Locate the cell with the specified text and output its (x, y) center coordinate. 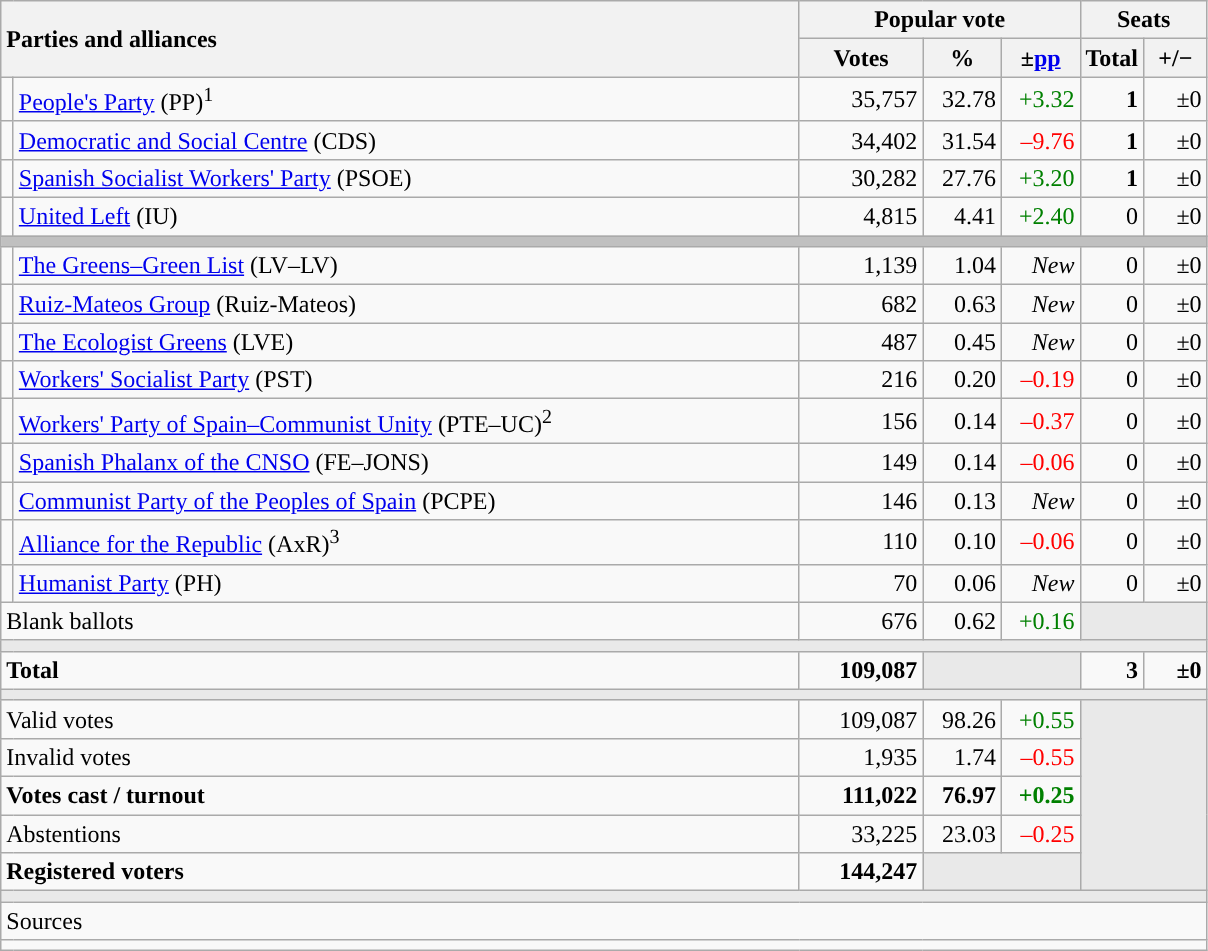
98.26 (962, 719)
+3.20 (1040, 178)
Communist Party of the Peoples of Spain (PCPE) (406, 501)
Humanist Party (PH) (406, 583)
Sources (604, 921)
–9.76 (1040, 140)
–0.55 (1040, 758)
±pp (1040, 58)
23.03 (962, 834)
–0.37 (1040, 422)
33,225 (861, 834)
27.76 (962, 178)
676 (861, 621)
76.97 (962, 796)
+0.16 (1040, 621)
Votes (861, 58)
Registered voters (400, 872)
682 (861, 304)
Spanish Socialist Workers' Party (PSOE) (406, 178)
0.62 (962, 621)
% (962, 58)
4,815 (861, 217)
Workers' Socialist Party (PST) (406, 380)
30,282 (861, 178)
144,247 (861, 872)
0.06 (962, 583)
3 (1112, 670)
34,402 (861, 140)
0.20 (962, 380)
The Ecologist Greens (LVE) (406, 342)
Abstentions (400, 834)
31.54 (962, 140)
Ruiz-Mateos Group (Ruiz-Mateos) (406, 304)
The Greens–Green List (LV–LV) (406, 266)
Votes cast / turnout (400, 796)
Invalid votes (400, 758)
70 (861, 583)
People's Party (PP)1 (406, 100)
146 (861, 501)
111,022 (861, 796)
0.63 (962, 304)
0.45 (962, 342)
Popular vote (940, 20)
+/− (1176, 58)
110 (861, 542)
149 (861, 462)
Blank ballots (400, 621)
Alliance for the Republic (AxR)3 (406, 542)
0.10 (962, 542)
216 (861, 380)
Democratic and Social Centre (CDS) (406, 140)
United Left (IU) (406, 217)
+0.25 (1040, 796)
35,757 (861, 100)
487 (861, 342)
1,139 (861, 266)
1,935 (861, 758)
Parties and alliances (400, 39)
0.13 (962, 501)
–0.19 (1040, 380)
Spanish Phalanx of the CNSO (FE–JONS) (406, 462)
4.41 (962, 217)
Workers' Party of Spain–Communist Unity (PTE–UC)2 (406, 422)
+3.32 (1040, 100)
1.04 (962, 266)
32.78 (962, 100)
–0.25 (1040, 834)
+2.40 (1040, 217)
Seats (1144, 20)
156 (861, 422)
1.74 (962, 758)
+0.55 (1040, 719)
Valid votes (400, 719)
